Pinpoint the cell where the given text exists, returning its [X, Y] midpoint coordinate. 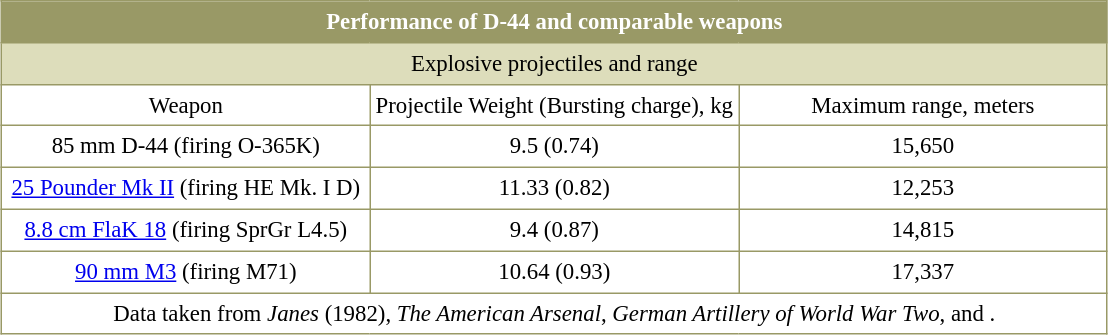
15,650 [924, 147]
12,253 [924, 189]
90 mm M3 (firing M71) [186, 272]
Weapon [186, 105]
11.33 (0.82) [554, 189]
Explosive projectiles and range [555, 63]
10.64 (0.93) [554, 272]
Projectile Weight (Bursting charge), kg [554, 105]
Data taken from Janes (1982), The American Arsenal, German Artillery of World War Two, and . [555, 314]
17,337 [924, 272]
Performance of D-44 and comparable weapons [555, 22]
8.8 cm FlaK 18 (firing SprGr L4.5) [186, 230]
Maximum range, meters [924, 105]
25 Pounder Mk II (firing HE Mk. I D) [186, 189]
14,815 [924, 230]
9.4 (0.87) [554, 230]
9.5 (0.74) [554, 147]
85 mm D-44 (firing O-365K) [186, 147]
